Search for the cell housing the specified text and yield its [X, Y] center coordinate. 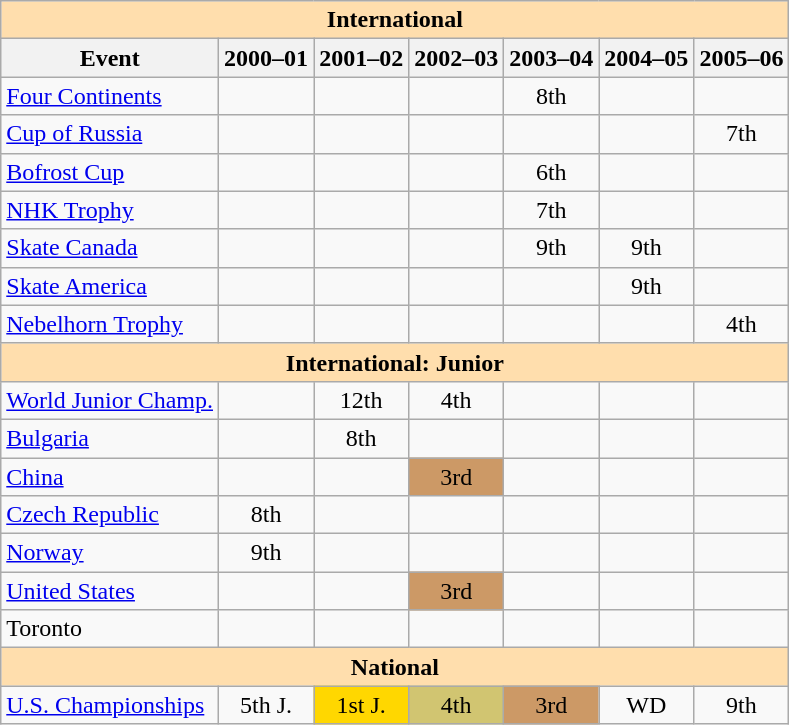
Norway [110, 553]
International [395, 20]
World Junior Champ. [110, 400]
Bulgaria [110, 438]
United States [110, 591]
5th J. [266, 705]
Four Continents [110, 96]
Bofrost Cup [110, 172]
6th [552, 172]
2003–04 [552, 58]
WD [646, 705]
2005–06 [742, 58]
National [395, 667]
Skate Canada [110, 248]
Skate America [110, 286]
NHK Trophy [110, 210]
2000–01 [266, 58]
Czech Republic [110, 515]
2001–02 [362, 58]
Cup of Russia [110, 134]
2002–03 [456, 58]
International: Junior [395, 362]
12th [362, 400]
China [110, 477]
1st J. [362, 705]
Event [110, 58]
U.S. Championships [110, 705]
Toronto [110, 629]
Nebelhorn Trophy [110, 324]
2004–05 [646, 58]
